Find where the given text appears and provide that cell's center as (X, Y) coordinate. 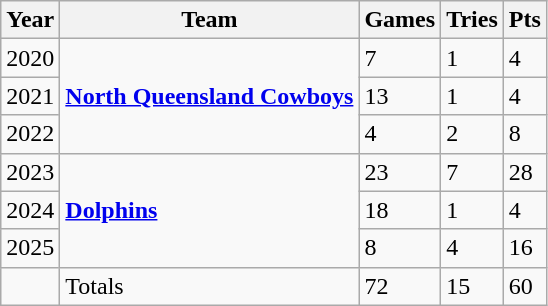
Totals (210, 286)
Games (400, 20)
2025 (30, 248)
23 (400, 172)
Tries (472, 20)
2021 (30, 96)
Dolphins (210, 210)
15 (472, 286)
2023 (30, 172)
18 (400, 210)
28 (524, 172)
72 (400, 286)
16 (524, 248)
2022 (30, 134)
Pts (524, 20)
Team (210, 20)
60 (524, 286)
North Queensland Cowboys (210, 96)
2 (472, 134)
Year (30, 20)
2020 (30, 58)
13 (400, 96)
2024 (30, 210)
